Search for the cell housing the specified text and yield its [X, Y] center coordinate. 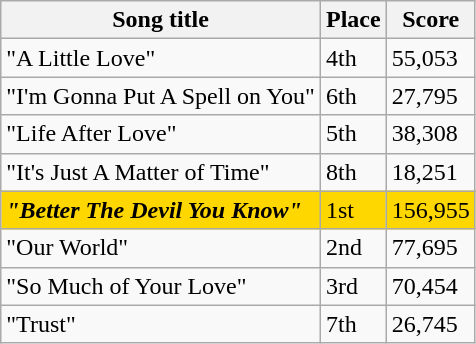
18,251 [430, 172]
70,454 [430, 286]
38,308 [430, 134]
4th [353, 58]
"It's Just A Matter of Time" [161, 172]
2nd [353, 248]
"I'm Gonna Put A Spell on You" [161, 96]
1st [353, 210]
26,745 [430, 324]
"A Little Love" [161, 58]
55,053 [430, 58]
6th [353, 96]
"Trust" [161, 324]
Song title [161, 20]
"Life After Love" [161, 134]
"So Much of Your Love" [161, 286]
"Our World" [161, 248]
156,955 [430, 210]
27,795 [430, 96]
"Better The Devil You Know" [161, 210]
Place [353, 20]
Score [430, 20]
7th [353, 324]
5th [353, 134]
8th [353, 172]
77,695 [430, 248]
3rd [353, 286]
